Output the (X, Y) coordinate of the center of the cell containing the given text.  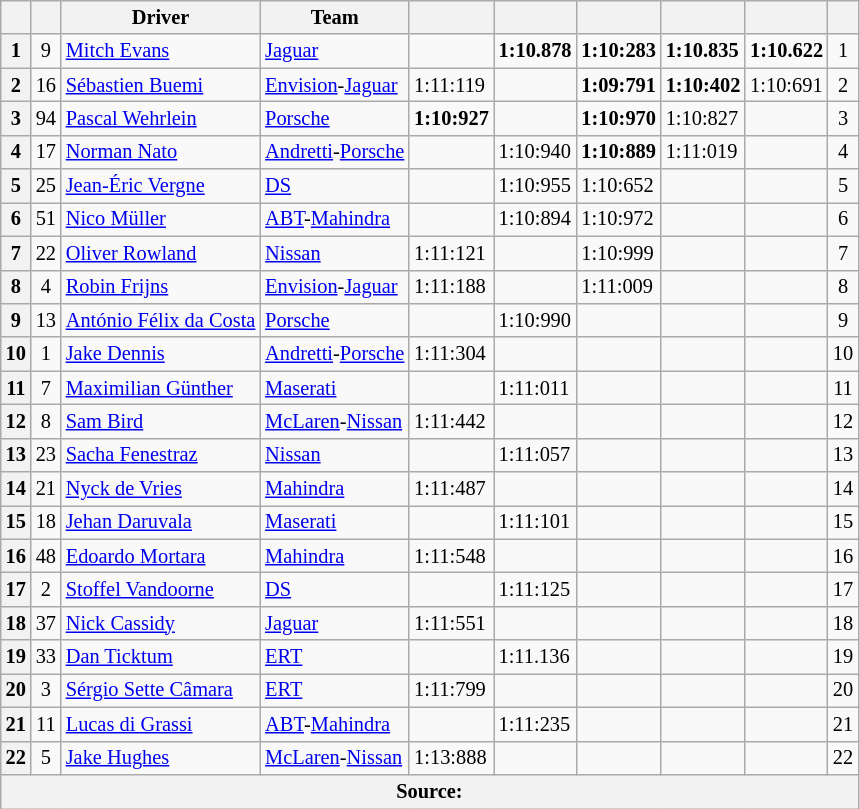
Edoardo Mortara (160, 556)
Nyck de Vries (160, 489)
Team (334, 17)
1:11:009 (618, 287)
Sérgio Sette Câmara (160, 690)
1:11:101 (536, 522)
1:10:999 (618, 253)
Lucas di Grassi (160, 724)
1:10:652 (618, 186)
33 (46, 657)
Oliver Rowland (160, 253)
Robin Frijns (160, 287)
1:09:791 (618, 85)
Nico Müller (160, 219)
1:11:188 (451, 287)
Driver (160, 17)
Jake Dennis (160, 354)
1:10.622 (786, 51)
1:10:827 (703, 118)
94 (46, 118)
Nick Cassidy (160, 623)
1:11:235 (536, 724)
1:11:057 (536, 455)
25 (46, 186)
1:10:972 (618, 219)
1:11:121 (451, 253)
1:11:011 (536, 388)
1:10:402 (703, 85)
Jean-Éric Vergne (160, 186)
Dan Ticktum (160, 657)
1:11:799 (451, 690)
1:11.136 (536, 657)
António Félix da Costa (160, 320)
Pascal Wehrlein (160, 118)
1:10:283 (618, 51)
1:10:990 (536, 320)
1:10:955 (536, 186)
1:10:894 (536, 219)
48 (46, 556)
1:13:888 (451, 758)
1:10.835 (703, 51)
1:10:691 (786, 85)
1:11:548 (451, 556)
1:11:442 (451, 421)
1:10:889 (618, 152)
Maximilian Günther (160, 388)
Norman Nato (160, 152)
51 (46, 219)
1:10:927 (451, 118)
1:10.878 (536, 51)
Sam Bird (160, 421)
37 (46, 623)
Sacha Fenestraz (160, 455)
Mitch Evans (160, 51)
1:10:940 (536, 152)
Sébastien Buemi (160, 85)
1:11:125 (536, 589)
1:11:304 (451, 354)
Jehan Daruvala (160, 522)
1:11:487 (451, 489)
1:11:019 (703, 152)
Stoffel Vandoorne (160, 589)
1:10:970 (618, 118)
Source: (430, 791)
Jake Hughes (160, 758)
23 (46, 455)
1:11:119 (451, 85)
1:11:551 (451, 623)
